Search for the cell housing the specified text and yield its [X, Y] center coordinate. 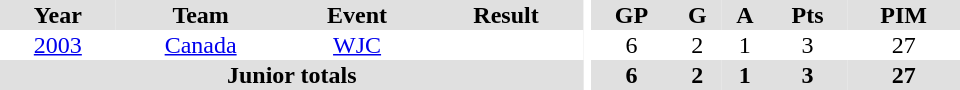
GP [631, 15]
Pts [808, 15]
Team [201, 15]
A [745, 15]
Event [358, 15]
2003 [58, 45]
PIM [904, 15]
Junior totals [292, 75]
Year [58, 15]
WJC [358, 45]
Canada [201, 45]
G [698, 15]
Result [506, 15]
